Scan for the cell matching the given text and deliver its [X, Y] coordinate at center. 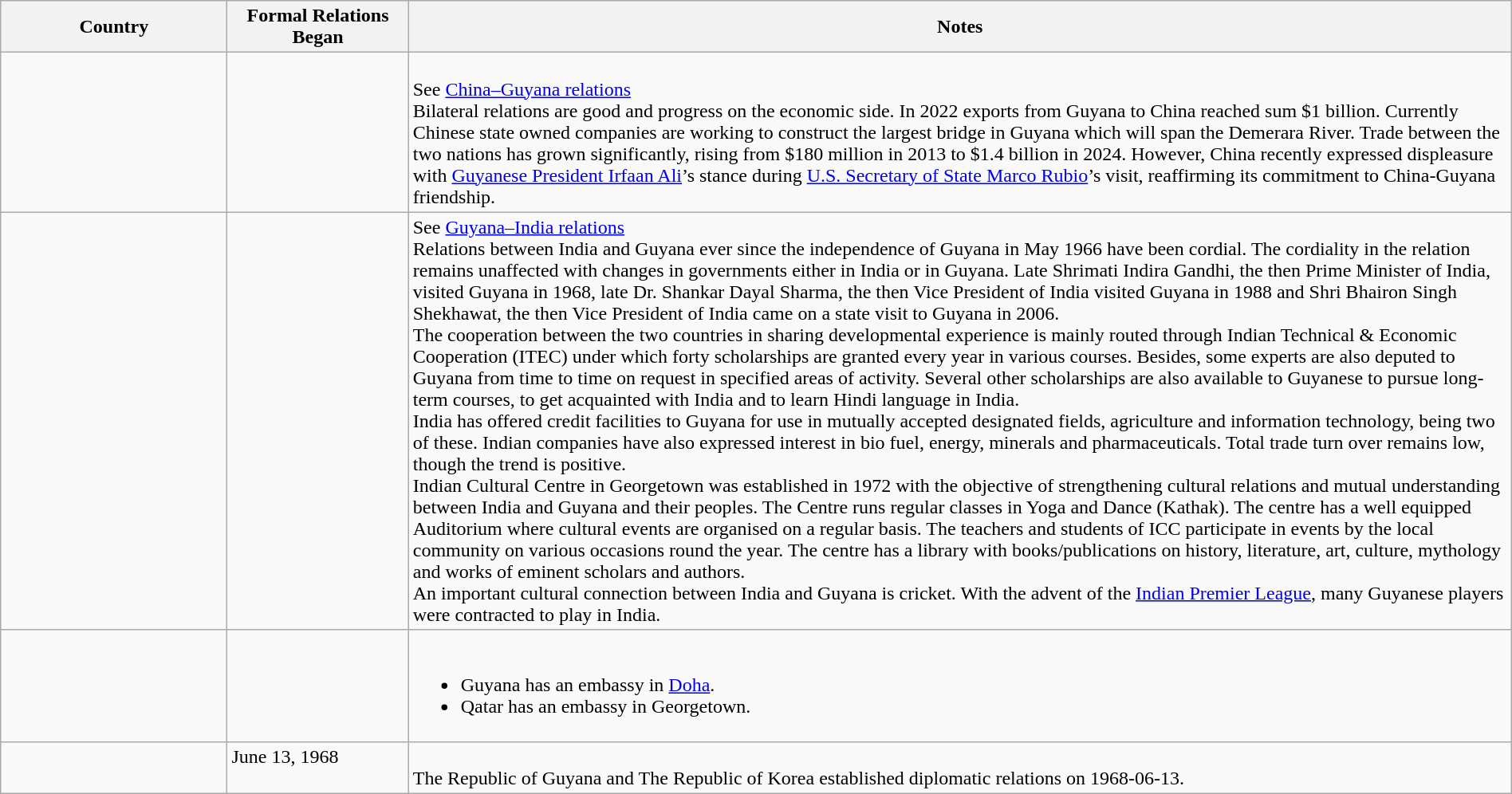
Country [114, 27]
June 13, 1968 [317, 767]
Notes [960, 27]
The Republic of Guyana and The Republic of Korea established diplomatic relations on 1968-06-13. [960, 767]
Formal Relations Began [317, 27]
Guyana has an embassy in Doha.Qatar has an embassy in Georgetown. [960, 686]
